Determine the (x, y) coordinate at the center of the cell enclosing the given text.  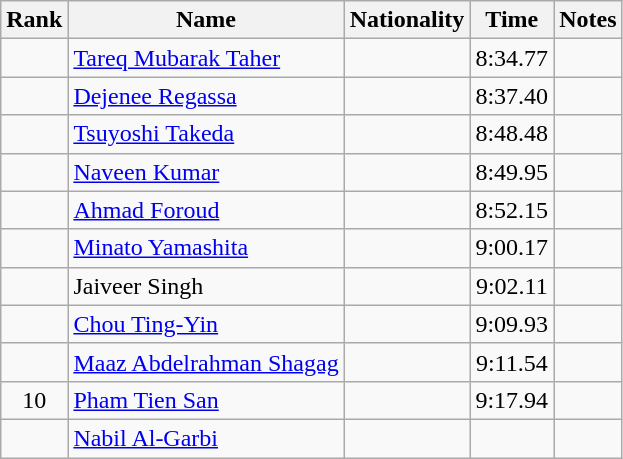
Rank (34, 20)
Ahmad Foroud (206, 210)
10 (34, 400)
Tareq Mubarak Taher (206, 58)
Notes (588, 20)
8:34.77 (512, 58)
Naveen Kumar (206, 172)
8:37.40 (512, 96)
Nabil Al-Garbi (206, 438)
8:48.48 (512, 134)
8:52.15 (512, 210)
Tsuyoshi Takeda (206, 134)
9:11.54 (512, 362)
Maaz Abdelrahman Shagag (206, 362)
9:02.11 (512, 286)
Nationality (407, 20)
9:17.94 (512, 400)
Name (206, 20)
8:49.95 (512, 172)
Minato Yamashita (206, 248)
Chou Ting-Yin (206, 324)
Pham Tien San (206, 400)
Dejenee Regassa (206, 96)
Jaiveer Singh (206, 286)
9:09.93 (512, 324)
9:00.17 (512, 248)
Time (512, 20)
